Identify which cell holds the provided text, then report its (x, y) central coordinate. 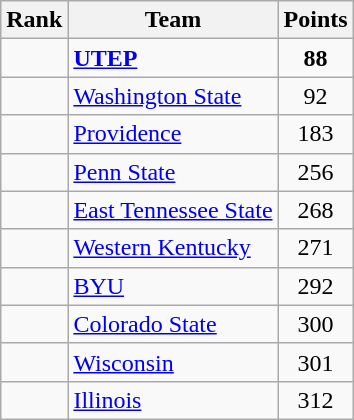
Team (173, 20)
Wisconsin (173, 362)
92 (316, 96)
Rank (34, 20)
256 (316, 172)
BYU (173, 286)
Illinois (173, 400)
300 (316, 324)
312 (316, 400)
292 (316, 286)
Points (316, 20)
Colorado State (173, 324)
Washington State (173, 96)
271 (316, 248)
301 (316, 362)
Western Kentucky (173, 248)
East Tennessee State (173, 210)
Penn State (173, 172)
88 (316, 58)
Providence (173, 134)
UTEP (173, 58)
268 (316, 210)
183 (316, 134)
